For the text-containing cell, return its midpoint in (X, Y) coordinate format. 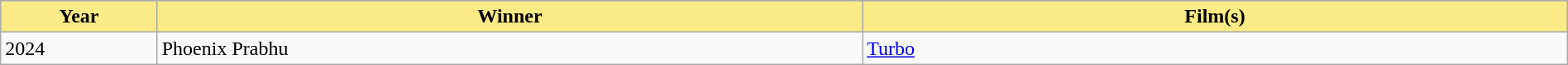
Turbo (1216, 48)
Year (79, 17)
Film(s) (1216, 17)
Phoenix Prabhu (509, 48)
Winner (509, 17)
2024 (79, 48)
